Detect which cell encompasses the target text, then output its [X, Y] center coordinate. 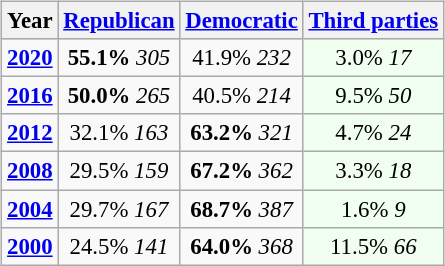
40.5% 214 [242, 96]
Year [30, 21]
41.9% 232 [242, 58]
63.2% 321 [242, 133]
2008 [30, 171]
Third parties [373, 21]
67.2% 362 [242, 171]
3.3% 18 [373, 171]
24.5% 141 [119, 246]
Republican [119, 21]
9.5% 50 [373, 96]
1.6% 9 [373, 209]
3.0% 17 [373, 58]
29.7% 167 [119, 209]
50.0% 265 [119, 96]
2016 [30, 96]
68.7% 387 [242, 209]
2000 [30, 246]
4.7% 24 [373, 133]
Democratic [242, 21]
2012 [30, 133]
11.5% 66 [373, 246]
64.0% 368 [242, 246]
2004 [30, 209]
2020 [30, 58]
32.1% 163 [119, 133]
55.1% 305 [119, 58]
29.5% 159 [119, 171]
